Detect which cell encompasses the target text, then output its (x, y) center coordinate. 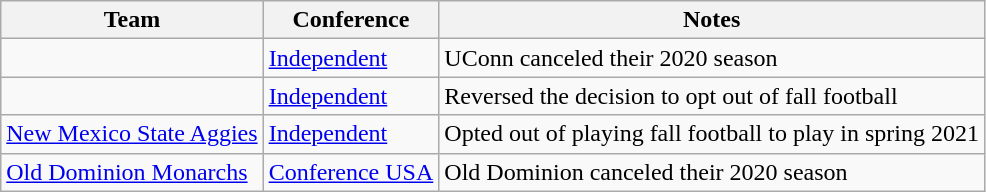
Notes (712, 20)
New Mexico State Aggies (132, 134)
Team (132, 20)
Conference USA (351, 172)
Conference (351, 20)
UConn canceled their 2020 season (712, 58)
Opted out of playing fall football to play in spring 2021 (712, 134)
Old Dominion canceled their 2020 season (712, 172)
Old Dominion Monarchs (132, 172)
Reversed the decision to opt out of fall football (712, 96)
